Capture the cell that displays the provided text and extract its (x, y) central coordinate. 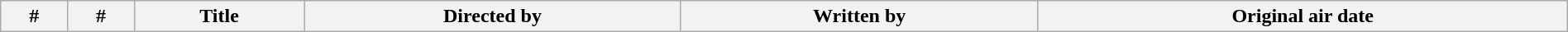
Title (218, 16)
Directed by (493, 16)
Original air date (1303, 16)
Written by (859, 16)
